Find where the given text appears and provide that cell's center as (X, Y) coordinate. 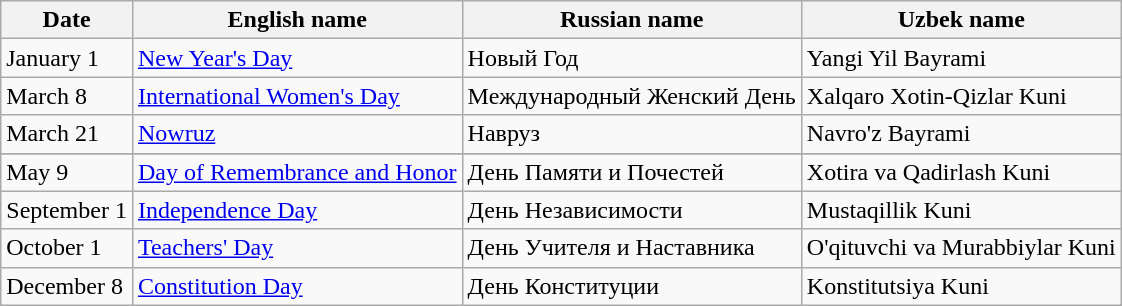
International Women's Day (297, 96)
Day of Remembrance and Honor (297, 172)
O'qituvchi va Murabbiylar Kuni (961, 248)
Mustaqillik Kuni (961, 210)
October 1 (67, 248)
Konstitutsiya Kuni (961, 286)
Navro'z Bayrami (961, 134)
День Конституции (632, 286)
Nowruz (297, 134)
Constitution Day (297, 286)
December 8 (67, 286)
Навруз (632, 134)
New Year's Day (297, 58)
День Памяти и Почестей (632, 172)
January 1 (67, 58)
Uzbek name (961, 20)
Independence Day (297, 210)
Xotira va Qadirlash Kuni (961, 172)
September 1 (67, 210)
March 21 (67, 134)
Новый Год (632, 58)
Международный Женский День (632, 96)
May 9 (67, 172)
March 8 (67, 96)
Xalqaro Xotin-Qizlar Kuni (961, 96)
Russian name (632, 20)
Teachers' Day (297, 248)
Yangi Yil Bayrami (961, 58)
Date (67, 20)
English name (297, 20)
День Независимости (632, 210)
День Учителя и Наставника (632, 248)
